Return the (X, Y) coordinate for the center point of the cell that contains the specified text.  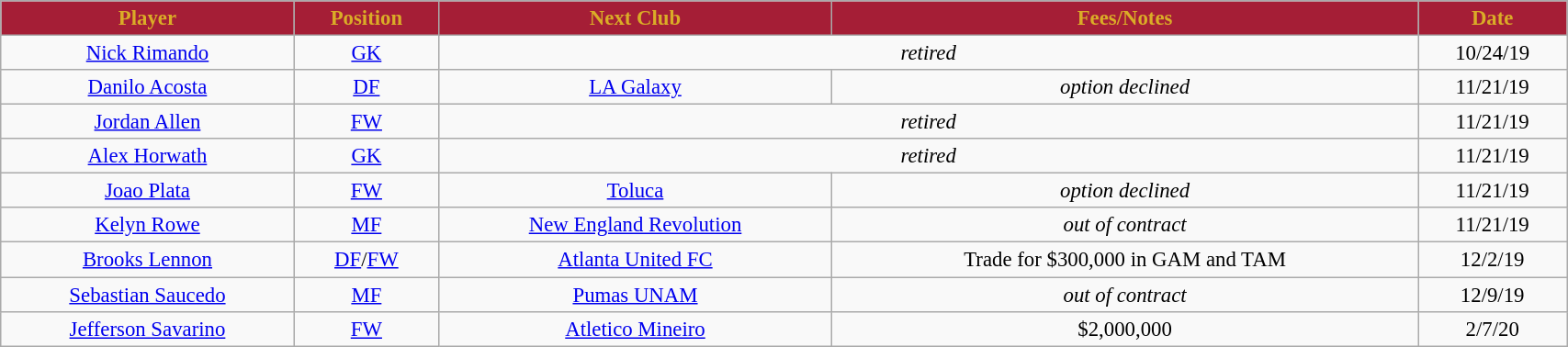
Player (147, 18)
Toluca (636, 191)
Joao Plata (147, 191)
Jefferson Savarino (147, 329)
10/24/19 (1493, 53)
Jordan Allen (147, 122)
Sebastian Saucedo (147, 295)
2/7/20 (1493, 329)
Danilo Acosta (147, 87)
Next Club (636, 18)
Atletico Mineiro (636, 329)
$2,000,000 (1124, 329)
12/9/19 (1493, 295)
12/2/19 (1493, 260)
Alex Horwath (147, 156)
DF/FW (366, 260)
Brooks Lennon (147, 260)
LA Galaxy (636, 87)
Pumas UNAM (636, 295)
New England Revolution (636, 225)
Fees/Notes (1124, 18)
Trade for $300,000 in GAM and TAM (1124, 260)
Atlanta United FC (636, 260)
Nick Rimando (147, 53)
DF (366, 87)
Date (1493, 18)
Kelyn Rowe (147, 225)
Position (366, 18)
